Locate the cell with the specified text and output its [x, y] center coordinate. 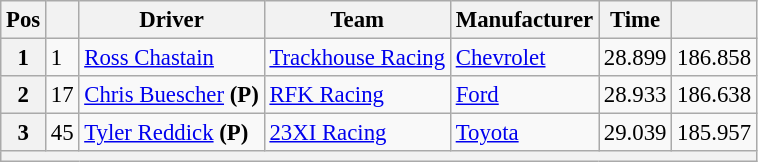
185.957 [714, 133]
3 [24, 133]
45 [62, 133]
28.899 [634, 58]
Tyler Reddick (P) [172, 133]
28.933 [634, 95]
23XI Racing [357, 133]
Time [634, 20]
Pos [24, 20]
Trackhouse Racing [357, 58]
Ford [524, 95]
186.638 [714, 95]
RFK Racing [357, 95]
Ross Chastain [172, 58]
Manufacturer [524, 20]
2 [24, 95]
Chevrolet [524, 58]
Chris Buescher (P) [172, 95]
186.858 [714, 58]
29.039 [634, 133]
17 [62, 95]
Toyota [524, 133]
Driver [172, 20]
Team [357, 20]
